Detect which cell encompasses the target text, then output its (x, y) center coordinate. 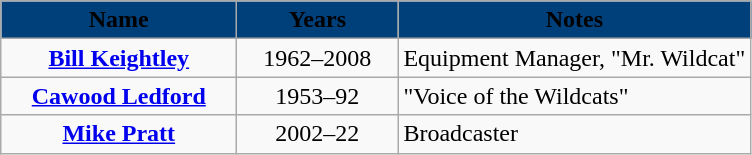
Name (119, 20)
Broadcaster (574, 134)
Equipment Manager, "Mr. Wildcat" (574, 58)
"Voice of the Wildcats" (574, 96)
2002–22 (318, 134)
Notes (574, 20)
1962–2008 (318, 58)
1953–92 (318, 96)
Cawood Ledford (119, 96)
Mike Pratt (119, 134)
Bill Keightley (119, 58)
Years (318, 20)
